Provide the (x, y) coordinate of the cell's center where the given text is located.  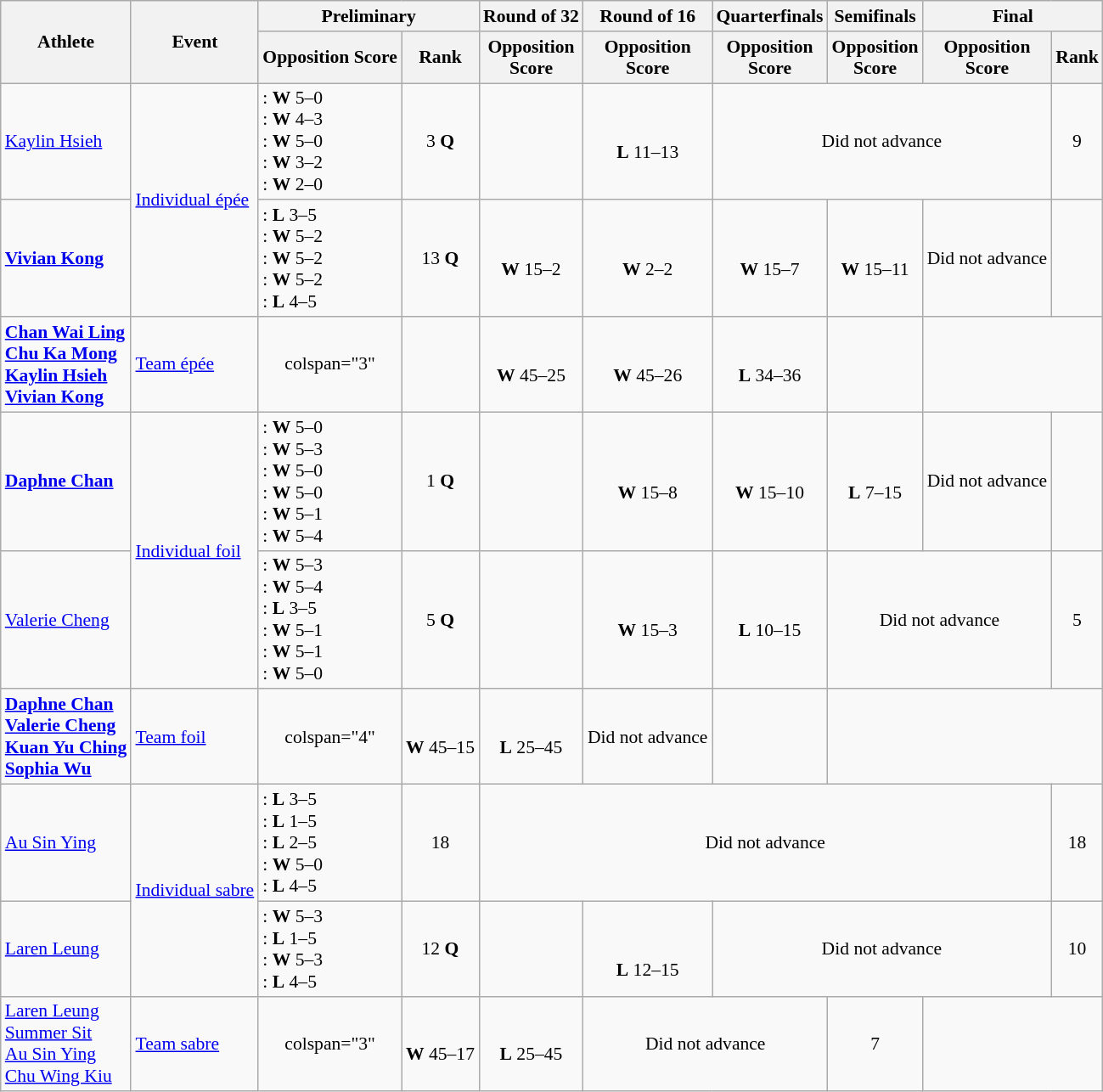
colspan="4" (329, 737)
W 15–11 (875, 259)
5 Q (440, 620)
Laren LeungSummer SitAu Sin Ying Chu Wing Kiu (66, 1044)
L 10–15 (769, 620)
Chan Wai LingChu Ka MongKaylin HsiehVivian Kong (66, 364)
W 15–8 (648, 481)
Valerie Cheng (66, 620)
Laren Leung (66, 948)
Daphne Chan (66, 481)
1 Q (440, 481)
Team sabre (194, 1044)
W 45–17 (440, 1044)
Opposition Score (329, 58)
Semifinals (875, 16)
Event (194, 42)
: W 5–0: W 4–3: W 5–0: W 3–2: W 2–0 (329, 142)
: W 5–3: W 5–4: L 3–5: W 5–1: W 5–1: W 5–0 (329, 620)
L 12–15 (648, 948)
: W 5–3: L 1–5: W 5–3: L 4–5 (329, 948)
Final (1013, 16)
W 15–3 (648, 620)
L 34–36 (769, 364)
L 11–13 (648, 142)
L 7–15 (875, 481)
W 2–2 (648, 259)
7 (875, 1044)
Vivian Kong (66, 259)
13 Q (440, 259)
W 45–26 (648, 364)
Team foil (194, 737)
Individual sabre (194, 891)
Round of 32 (532, 16)
W 15–10 (769, 481)
Quarterfinals (769, 16)
: W 5–0: W 5–3: W 5–0: W 5–0: W 5–1: W 5–4 (329, 481)
W 45–15 (440, 737)
W 45–25 (532, 364)
10 (1077, 948)
Daphne ChanValerie ChengKuan Yu ChingSophia Wu (66, 737)
W 15–7 (769, 259)
Individual foil (194, 550)
Kaylin Hsieh (66, 142)
W 15–2 (532, 259)
5 (1077, 620)
Athlete (66, 42)
Team épée (194, 364)
Preliminary (369, 16)
: L 3–5: W 5–2: W 5–2: W 5–2: L 4–5 (329, 259)
9 (1077, 142)
12 Q (440, 948)
Au Sin Ying (66, 843)
Round of 16 (648, 16)
Individual épée (194, 200)
3 Q (440, 142)
: L 3–5: L 1–5: L 2–5: W 5–0: L 4–5 (329, 843)
